Extract the [x, y] coordinate from the center of the cell holding the provided text.  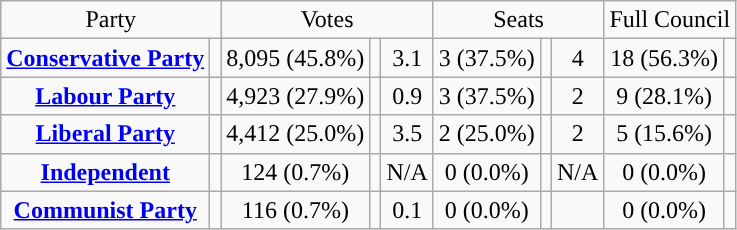
Labour Party [106, 96]
Full Council [670, 20]
4,923 (27.9%) [296, 96]
116 (0.7%) [296, 210]
Votes [328, 20]
4,412 (25.0%) [296, 134]
Conservative Party [106, 58]
8,095 (45.8%) [296, 58]
124 (0.7%) [296, 172]
9 (28.1%) [664, 96]
0.9 [407, 96]
Party [111, 20]
4 [577, 58]
Independent [106, 172]
5 (15.6%) [664, 134]
Communist Party [106, 210]
18 (56.3%) [664, 58]
2 (25.0%) [486, 134]
Liberal Party [106, 134]
Seats [518, 20]
3.5 [407, 134]
3.1 [407, 58]
0.1 [407, 210]
